Identify which cell holds the provided text, then report its (X, Y) central coordinate. 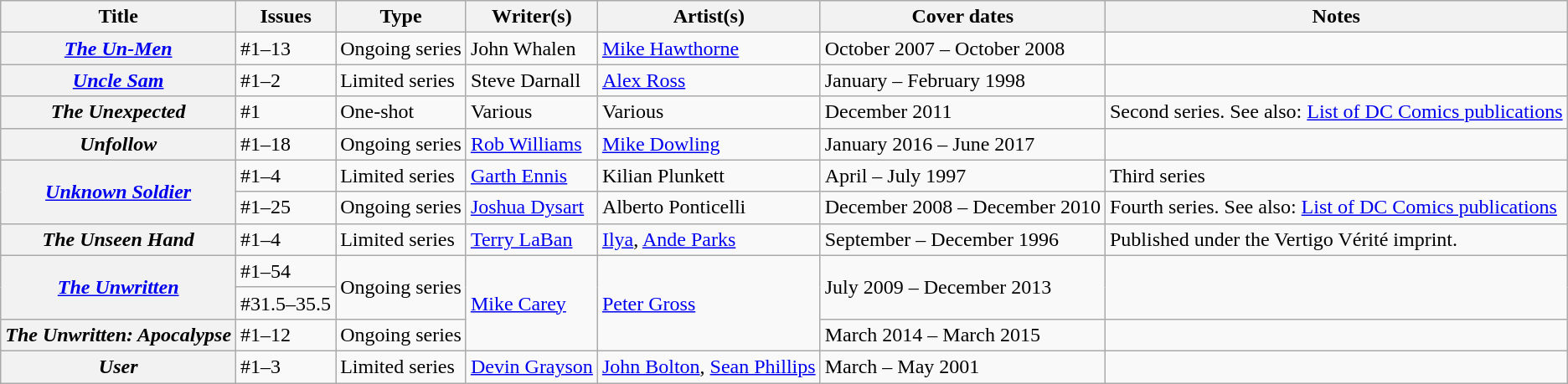
#1–13 (286, 49)
Mike Hawthorne (709, 49)
Unknown Soldier (119, 192)
#31.5–35.5 (286, 303)
January – February 1998 (962, 80)
March 2014 – March 2015 (962, 335)
December 2008 – December 2010 (962, 207)
Artist(s) (709, 17)
Rob Williams (531, 144)
The Unwritten: Apocalypse (119, 335)
#1–12 (286, 335)
#1–25 (286, 207)
Terry LaBan (531, 239)
The Unexpected (119, 112)
Unfollow (119, 144)
Mike Carey (531, 303)
December 2011 (962, 112)
Peter Gross (709, 303)
User (119, 366)
#1–18 (286, 144)
The Unseen Hand (119, 239)
Alex Ross (709, 80)
Cover dates (962, 17)
#1–54 (286, 271)
Alberto Ponticelli (709, 207)
One-shot (401, 112)
#1–2 (286, 80)
July 2009 – December 2013 (962, 287)
Title (119, 17)
Uncle Sam (119, 80)
Third series (1336, 176)
#1 (286, 112)
Notes (1336, 17)
September – December 1996 (962, 239)
Writer(s) (531, 17)
March – May 2001 (962, 366)
Ilya, Ande Parks (709, 239)
Published under the Vertigo Vérité imprint. (1336, 239)
#1–3 (286, 366)
Mike Dowling (709, 144)
John Whalen (531, 49)
October 2007 – October 2008 (962, 49)
April – July 1997 (962, 176)
Fourth series. See also: List of DC Comics publications (1336, 207)
Garth Ennis (531, 176)
Issues (286, 17)
The Unwritten (119, 287)
John Bolton, Sean Phillips (709, 366)
The Un-Men (119, 49)
Steve Darnall (531, 80)
Type (401, 17)
Second series. See also: List of DC Comics publications (1336, 112)
Kilian Plunkett (709, 176)
January 2016 – June 2017 (962, 144)
Joshua Dysart (531, 207)
Devin Grayson (531, 366)
